Capture the cell that displays the provided text and extract its (x, y) central coordinate. 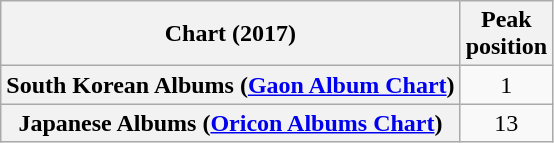
13 (506, 123)
1 (506, 85)
Peakposition (506, 34)
South Korean Albums (Gaon Album Chart) (230, 85)
Chart (2017) (230, 34)
Japanese Albums (Oricon Albums Chart) (230, 123)
